Return the (X, Y) coordinate for the center point of the cell that contains the specified text.  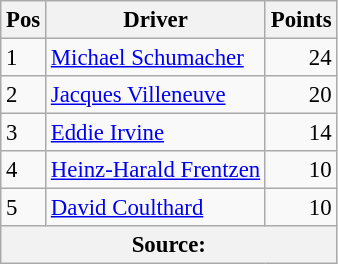
David Coulthard (156, 208)
4 (24, 170)
14 (300, 133)
Jacques Villeneuve (156, 95)
2 (24, 95)
5 (24, 208)
Heinz-Harald Frentzen (156, 170)
Points (300, 20)
Source: (169, 245)
1 (24, 58)
Michael Schumacher (156, 58)
20 (300, 95)
3 (24, 133)
Pos (24, 20)
Eddie Irvine (156, 133)
Driver (156, 20)
24 (300, 58)
